Output the [x, y] coordinate of the center of the cell containing the given text.  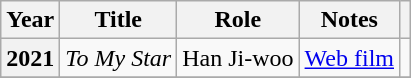
Role [238, 20]
Han Ji-woo [238, 58]
To My Star [118, 58]
Title [118, 20]
Notes [349, 20]
Web film [349, 58]
Year [30, 20]
2021 [30, 58]
